Determine the (x, y) coordinate at the center of the cell enclosing the given text.  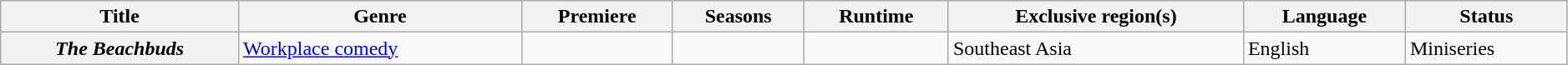
Workplace comedy (381, 48)
Title (120, 17)
Language (1324, 17)
Miniseries (1486, 48)
Status (1486, 17)
Southeast Asia (1096, 48)
Runtime (875, 17)
The Beachbuds (120, 48)
Premiere (596, 17)
English (1324, 48)
Exclusive region(s) (1096, 17)
Genre (381, 17)
Seasons (738, 17)
